Detect which cell encompasses the target text, then output its [x, y] center coordinate. 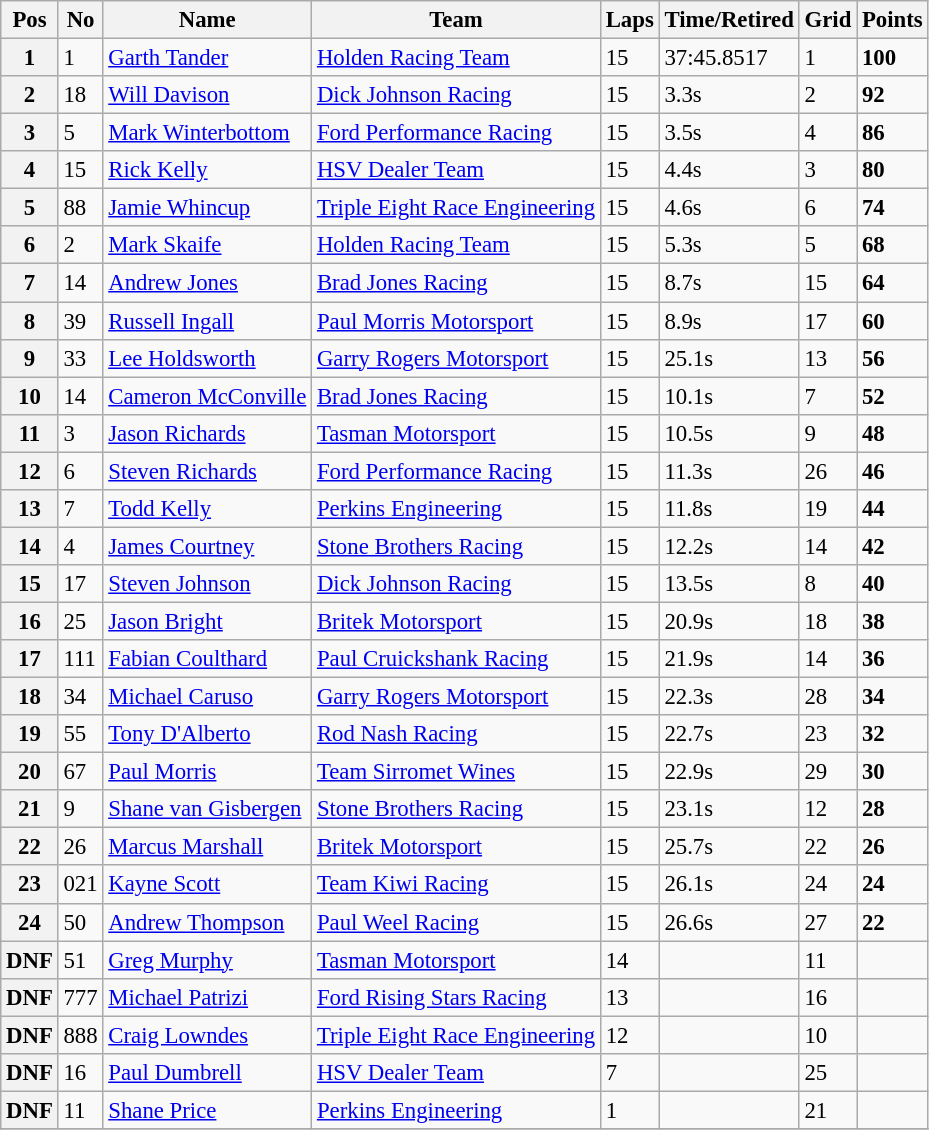
Rod Nash Racing [456, 734]
25.7s [729, 847]
Shane Price [208, 1110]
Kayne Scott [208, 885]
11.8s [729, 509]
Team [456, 20]
26.6s [729, 922]
55 [80, 734]
3.3s [729, 95]
777 [80, 997]
888 [80, 1035]
Russell Ingall [208, 321]
22.7s [729, 734]
64 [892, 283]
Time/Retired [729, 20]
22.9s [729, 772]
Will Davison [208, 95]
Laps [630, 20]
Paul Cruickshank Racing [456, 659]
Michael Caruso [208, 697]
Mark Skaife [208, 245]
Paul Morris Motorsport [456, 321]
88 [80, 208]
13.5s [729, 584]
27 [828, 922]
Michael Patrizi [208, 997]
32 [892, 734]
Craig Lowndes [208, 1035]
Mark Winterbottom [208, 133]
No [80, 20]
Points [892, 20]
44 [892, 509]
42 [892, 546]
56 [892, 358]
Lee Holdsworth [208, 358]
10.1s [729, 396]
22.3s [729, 697]
Rick Kelly [208, 170]
4.4s [729, 170]
5.3s [729, 245]
Jason Richards [208, 433]
51 [80, 960]
James Courtney [208, 546]
3.5s [729, 133]
021 [80, 885]
50 [80, 922]
Garth Tander [208, 58]
39 [80, 321]
Tony D'Alberto [208, 734]
Name [208, 20]
25.1s [729, 358]
29 [828, 772]
36 [892, 659]
74 [892, 208]
Ford Rising Stars Racing [456, 997]
48 [892, 433]
92 [892, 95]
4.6s [729, 208]
30 [892, 772]
Todd Kelly [208, 509]
Steven Johnson [208, 584]
20 [30, 772]
Andrew Thompson [208, 922]
Andrew Jones [208, 283]
52 [892, 396]
Marcus Marshall [208, 847]
Fabian Coulthard [208, 659]
21.9s [729, 659]
8.7s [729, 283]
80 [892, 170]
Jamie Whincup [208, 208]
38 [892, 621]
Paul Dumbrell [208, 1073]
Steven Richards [208, 471]
Team Sirromet Wines [456, 772]
33 [80, 358]
20.9s [729, 621]
Pos [30, 20]
100 [892, 58]
Cameron McConville [208, 396]
111 [80, 659]
10.5s [729, 433]
Paul Morris [208, 772]
Team Kiwi Racing [456, 885]
68 [892, 245]
26.1s [729, 885]
Jason Bright [208, 621]
23.1s [729, 809]
Greg Murphy [208, 960]
67 [80, 772]
46 [892, 471]
12.2s [729, 546]
8.9s [729, 321]
37:45.8517 [729, 58]
Grid [828, 20]
86 [892, 133]
Shane van Gisbergen [208, 809]
40 [892, 584]
60 [892, 321]
11.3s [729, 471]
Paul Weel Racing [456, 922]
